Determine the [X, Y] coordinate at the center of the cell enclosing the given text.  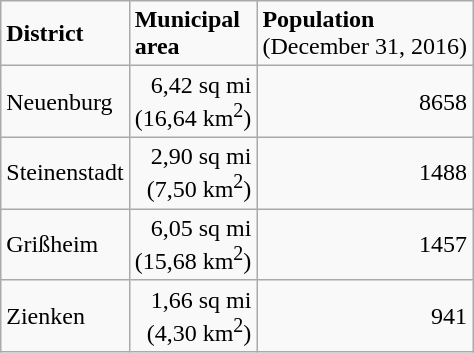
8658 [365, 102]
Municipalarea [193, 34]
1457 [365, 245]
6,42 sq mi(16,64 km2) [193, 102]
Zienken [65, 316]
District [65, 34]
Grißheim [65, 245]
941 [365, 316]
6,05 sq mi(15,68 km2) [193, 245]
1488 [365, 173]
1,66 sq mi(4,30 km2) [193, 316]
Population(December 31, 2016) [365, 34]
Neuenburg [65, 102]
Steinenstadt [65, 173]
2,90 sq mi(7,50 km2) [193, 173]
